From the cell containing the given text, extract its center point as (X, Y) coordinate. 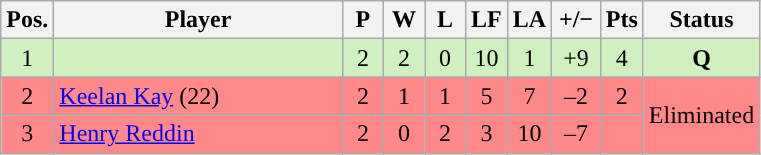
4 (622, 58)
W (404, 20)
+9 (576, 58)
Q (701, 58)
Pts (622, 20)
Pos. (28, 20)
7 (529, 96)
+/− (576, 20)
–2 (576, 96)
Keelan Kay (22) (198, 96)
Henry Reddin (198, 134)
5 (487, 96)
Eliminated (701, 115)
Status (701, 20)
L (444, 20)
–7 (576, 134)
LA (529, 20)
LF (487, 20)
P (362, 20)
Player (198, 20)
